Search for the cell housing the specified text and yield its (x, y) center coordinate. 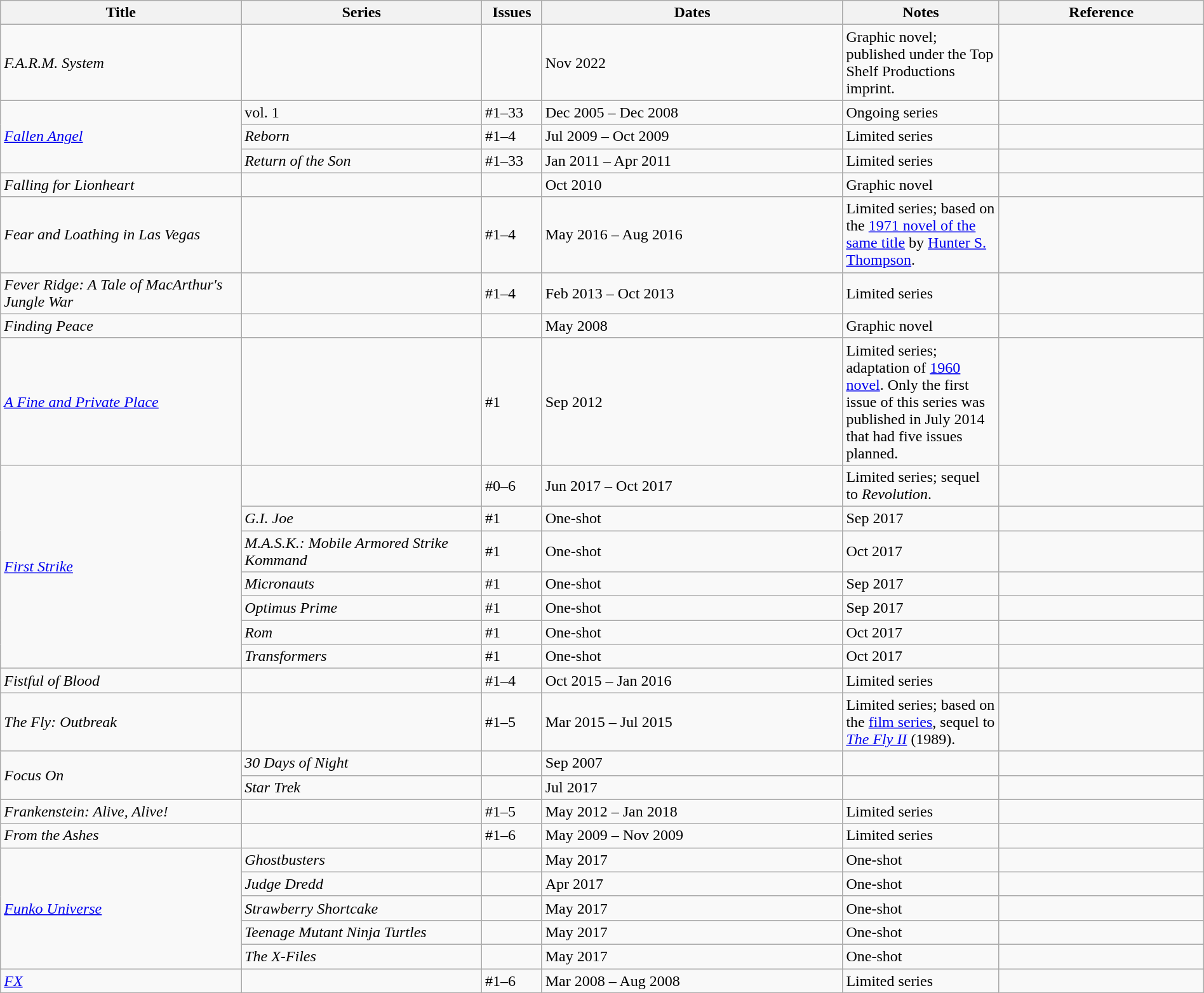
May 2016 – Aug 2016 (692, 235)
Notes (921, 13)
Reborn (362, 137)
Sep 2012 (692, 401)
The X-Files (362, 956)
Jul 2017 (692, 787)
Oct 2010 (692, 185)
Fistful of Blood (121, 681)
Frankenstein: Alive, Alive! (121, 811)
Mar 2015 – Jul 2015 (692, 722)
Apr 2017 (692, 884)
Judge Dredd (362, 884)
Funko Universe (121, 908)
F.A.R.M. System (121, 62)
May 2012 – Jan 2018 (692, 811)
The Fly: Outbreak (121, 722)
Fear and Loathing in Las Vegas (121, 235)
Dates (692, 13)
May 2009 – Nov 2009 (692, 836)
A Fine and Private Place (121, 401)
May 2008 (692, 326)
Jan 2011 – Apr 2011 (692, 161)
Limited series; based on the film series, sequel to The Fly II (1989). (921, 722)
Oct 2015 – Jan 2016 (692, 681)
Fever Ridge: A Tale of MacArthur's Jungle War (121, 293)
M.A.S.K.: Mobile Armored Strike Kommand (362, 551)
Issues (512, 13)
Ghostbusters (362, 860)
Return of the Son (362, 161)
vol. 1 (362, 112)
Focus On (121, 775)
Jun 2017 – Oct 2017 (692, 485)
Falling for Lionheart (121, 185)
Limited series; based on the 1971 novel of the same title by Hunter S. Thompson. (921, 235)
Nov 2022 (692, 62)
From the Ashes (121, 836)
Teenage Mutant Ninja Turtles (362, 932)
G.I. Joe (362, 518)
Graphic novel; published under the Top Shelf Productions imprint. (921, 62)
Title (121, 13)
Limited series; sequel to Revolution. (921, 485)
Jul 2009 – Oct 2009 (692, 137)
#0–6 (512, 485)
Finding Peace (121, 326)
Transformers (362, 656)
Limited series; adaptation of 1960 novel. Only the first issue of this series was published in July 2014 that had five issues planned. (921, 401)
Mar 2008 – Aug 2008 (692, 981)
Fallen Angel (121, 137)
FX (121, 981)
Feb 2013 – Oct 2013 (692, 293)
Dec 2005 – Dec 2008 (692, 112)
Strawberry Shortcake (362, 908)
Reference (1101, 13)
Micronauts (362, 584)
Rom (362, 632)
Star Trek (362, 787)
Optimus Prime (362, 608)
Ongoing series (921, 112)
Series (362, 13)
Sep 2007 (692, 763)
First Strike (121, 566)
30 Days of Night (362, 763)
